Provide the (X, Y) coordinate of the cell's center where the given text is located.  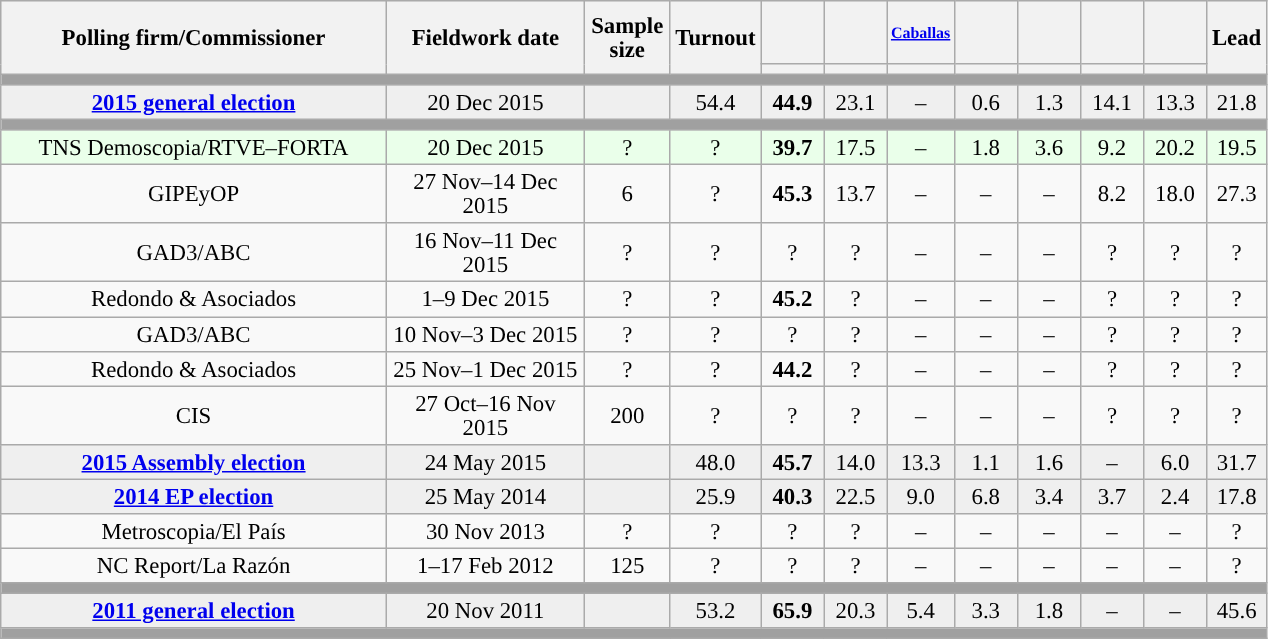
125 (627, 566)
27 Nov–14 Dec 2015 (485, 194)
Turnout (716, 38)
54.4 (716, 102)
23.1 (856, 102)
24 May 2015 (485, 462)
44.2 (792, 368)
45.6 (1237, 610)
9.0 (920, 496)
3.4 (1048, 496)
CIS (194, 416)
2011 general election (194, 610)
8.2 (1112, 194)
Metroscopia/El País (194, 532)
NC Report/La Razón (194, 566)
18.0 (1176, 194)
0.6 (986, 102)
21.8 (1237, 102)
2015 Assembly election (194, 462)
65.9 (792, 610)
45.2 (792, 300)
22.5 (856, 496)
20.2 (1176, 148)
3.3 (986, 610)
TNS Demoscopia/RTVE–FORTA (194, 148)
27.3 (1237, 194)
20 Nov 2011 (485, 610)
25 Nov–1 Dec 2015 (485, 368)
45.3 (792, 194)
16 Nov–11 Dec 2015 (485, 254)
Fieldwork date (485, 38)
31.7 (1237, 462)
6.0 (1176, 462)
40.3 (792, 496)
Polling firm/Commissioner (194, 38)
200 (627, 416)
2.4 (1176, 496)
19.5 (1237, 148)
20.3 (856, 610)
GIPEyOP (194, 194)
53.2 (716, 610)
6 (627, 194)
3.7 (1112, 496)
1.3 (1048, 102)
Lead (1237, 38)
6.8 (986, 496)
Sample size (627, 38)
44.9 (792, 102)
13.7 (856, 194)
1.1 (986, 462)
3.6 (1048, 148)
Caballas (920, 32)
2015 general election (194, 102)
25 May 2014 (485, 496)
17.5 (856, 148)
48.0 (716, 462)
2014 EP election (194, 496)
1–9 Dec 2015 (485, 300)
1–17 Feb 2012 (485, 566)
14.0 (856, 462)
14.1 (1112, 102)
30 Nov 2013 (485, 532)
17.8 (1237, 496)
39.7 (792, 148)
45.7 (792, 462)
9.2 (1112, 148)
27 Oct–16 Nov 2015 (485, 416)
5.4 (920, 610)
25.9 (716, 496)
10 Nov–3 Dec 2015 (485, 334)
1.6 (1048, 462)
